Locate the cell with the specified text and output its (X, Y) center coordinate. 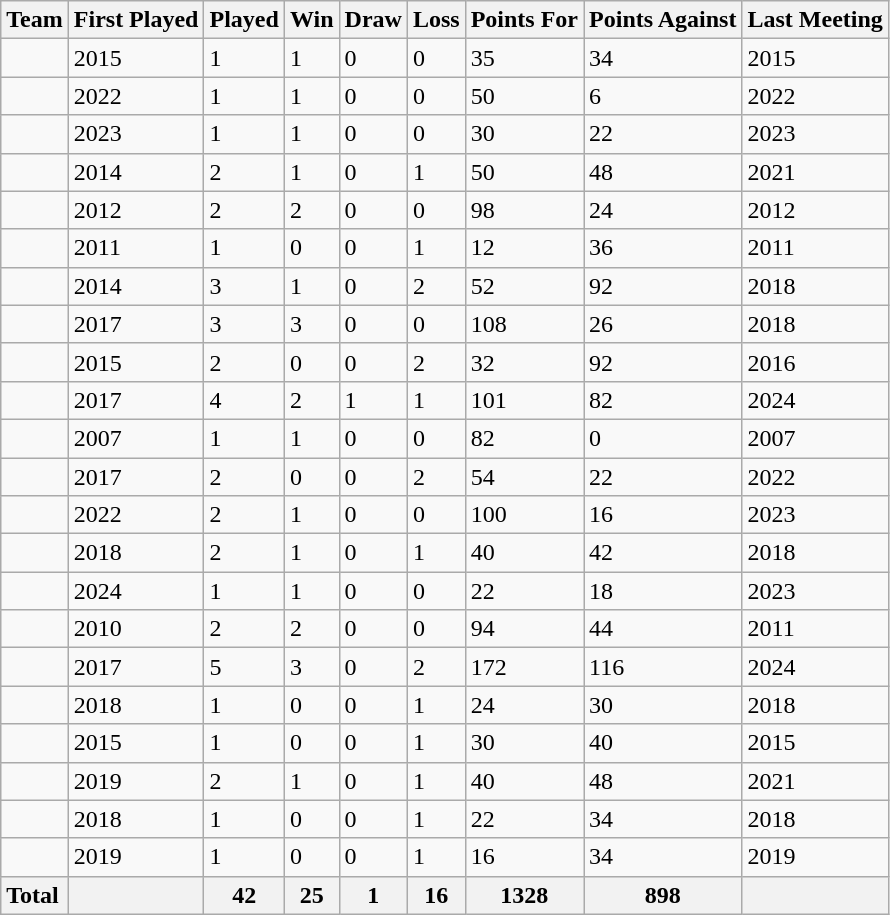
18 (663, 591)
36 (663, 248)
Team (35, 20)
32 (524, 362)
54 (524, 477)
Last Meeting (815, 20)
100 (524, 515)
First Played (136, 20)
44 (663, 629)
Win (312, 20)
5 (244, 667)
26 (663, 324)
98 (524, 210)
Points For (524, 20)
116 (663, 667)
898 (663, 895)
52 (524, 286)
2010 (136, 629)
35 (524, 58)
1328 (524, 895)
172 (524, 667)
94 (524, 629)
Loss (436, 20)
2016 (815, 362)
Total (35, 895)
108 (524, 324)
Played (244, 20)
25 (312, 895)
Points Against (663, 20)
4 (244, 400)
12 (524, 248)
101 (524, 400)
Draw (373, 20)
6 (663, 96)
